Extract the (x, y) coordinate from the center of the cell holding the provided text.  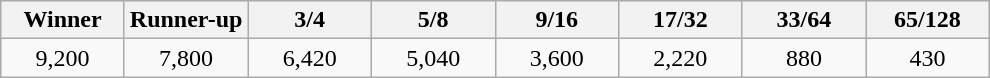
17/32 (681, 20)
5/8 (433, 20)
880 (804, 58)
9,200 (63, 58)
6,420 (310, 58)
9/16 (557, 20)
Winner (63, 20)
7,800 (186, 58)
33/64 (804, 20)
3/4 (310, 20)
Runner-up (186, 20)
5,040 (433, 58)
2,220 (681, 58)
65/128 (928, 20)
3,600 (557, 58)
430 (928, 58)
